Search for the cell housing the specified text and yield its (X, Y) center coordinate. 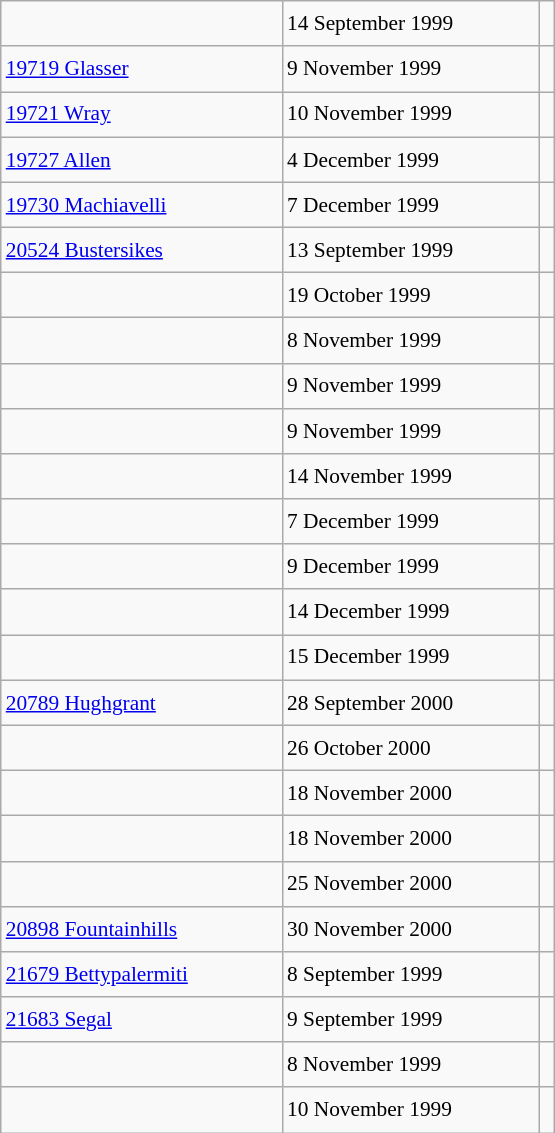
13 September 1999 (411, 250)
19719 Glasser (142, 68)
4 December 1999 (411, 160)
20789 Hughgrant (142, 702)
19 October 1999 (411, 296)
14 December 1999 (411, 612)
9 September 1999 (411, 1020)
14 September 1999 (411, 24)
8 September 1999 (411, 974)
20524 Bustersikes (142, 250)
25 November 2000 (411, 884)
14 November 1999 (411, 476)
9 December 1999 (411, 566)
20898 Fountainhills (142, 928)
19721 Wray (142, 114)
28 September 2000 (411, 702)
19727 Allen (142, 160)
21683 Segal (142, 1020)
30 November 2000 (411, 928)
26 October 2000 (411, 748)
19730 Machiavelli (142, 204)
21679 Bettypalermiti (142, 974)
15 December 1999 (411, 658)
